Search for the cell housing the specified text and yield its (x, y) center coordinate. 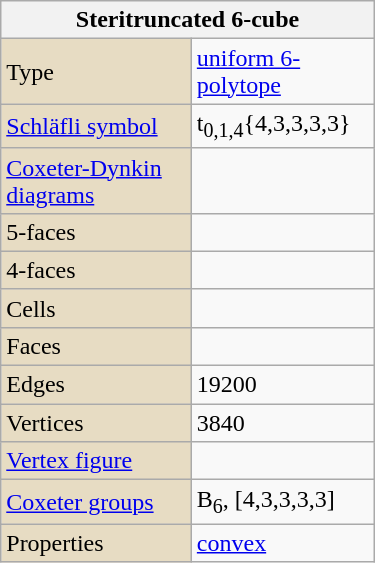
Vertices (96, 423)
Faces (96, 346)
4-faces (96, 270)
5-faces (96, 232)
Type (96, 72)
B6, [4,3,3,3,3] (282, 502)
Steritruncated 6-cube (188, 20)
Coxeter-Dynkin diagrams (96, 180)
Vertex figure (96, 461)
Edges (96, 385)
Coxeter groups (96, 502)
uniform 6-polytope (282, 72)
t0,1,4{4,3,3,3,3} (282, 126)
3840 (282, 423)
Properties (96, 543)
Cells (96, 308)
convex (282, 543)
19200 (282, 385)
Schläfli symbol (96, 126)
